Scan for the cell matching the given text and deliver its [x, y] coordinate at center. 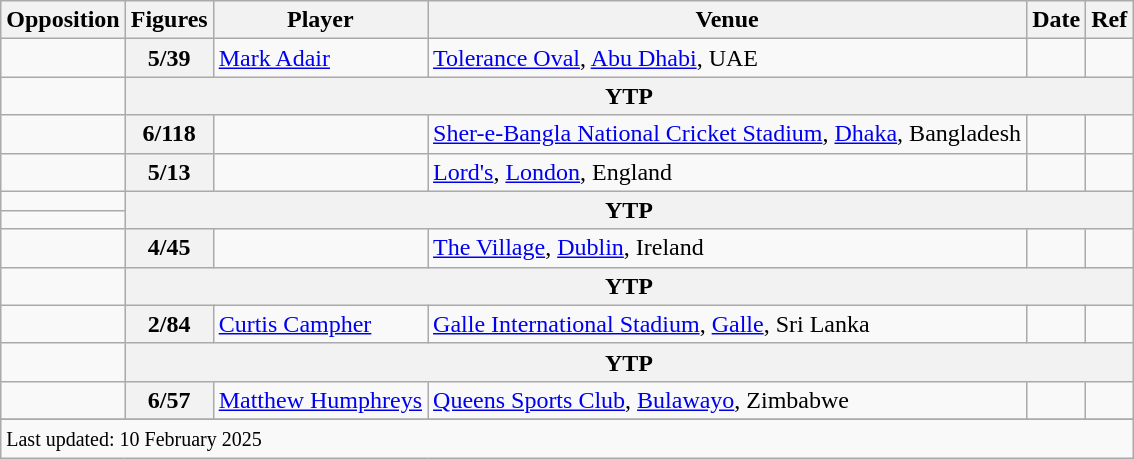
Sher-e-Bangla National Cricket Stadium, Dhaka, Bangladesh [728, 134]
Last updated: 10 February 2025 [567, 438]
Venue [728, 20]
Mark Adair [320, 58]
Galle International Stadium, Galle, Sri Lanka [728, 324]
Figures [169, 20]
Queens Sports Club, Bulawayo, Zimbabwe [728, 400]
The Village, Dublin, Ireland [728, 248]
Curtis Campher [320, 324]
4/45 [169, 248]
Opposition [63, 20]
Tolerance Oval, Abu Dhabi, UAE [728, 58]
Date [1056, 20]
5/39 [169, 58]
Player [320, 20]
6/118 [169, 134]
Lord's, London, England [728, 172]
6/57 [169, 400]
2/84 [169, 324]
5/13 [169, 172]
Ref [1110, 20]
Matthew Humphreys [320, 400]
